Identify which cell holds the provided text, then report its (x, y) central coordinate. 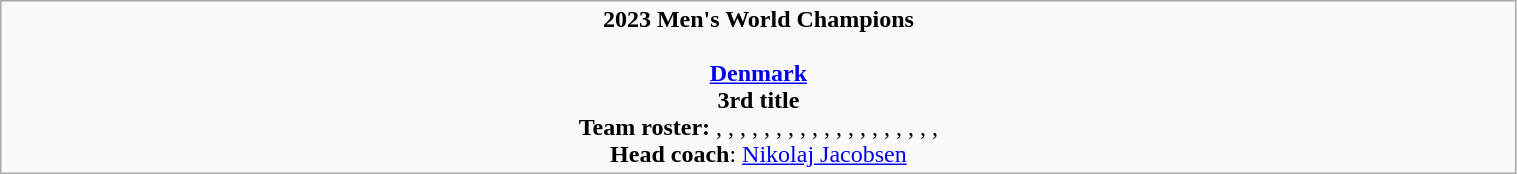
2023 Men's World ChampionsDenmark3rd titleTeam roster: , , , , , , , , , , , , , , , , , , , Head coach: Nikolaj Jacobsen (758, 88)
